Search for the cell housing the specified text and yield its (X, Y) center coordinate. 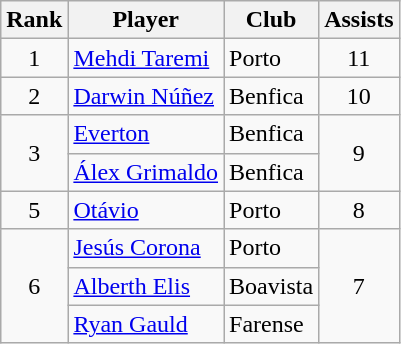
10 (359, 96)
8 (359, 210)
Alberth Elis (146, 286)
11 (359, 58)
Club (272, 20)
Boavista (272, 286)
9 (359, 153)
Jesús Corona (146, 248)
1 (34, 58)
Rank (34, 20)
Everton (146, 134)
Otávio (146, 210)
3 (34, 153)
5 (34, 210)
Ryan Gauld (146, 324)
Farense (272, 324)
Álex Grimaldo (146, 172)
Darwin Núñez (146, 96)
Assists (359, 20)
6 (34, 286)
Mehdi Taremi (146, 58)
7 (359, 286)
2 (34, 96)
Player (146, 20)
